For the text-containing cell, return its midpoint in [X, Y] coordinate format. 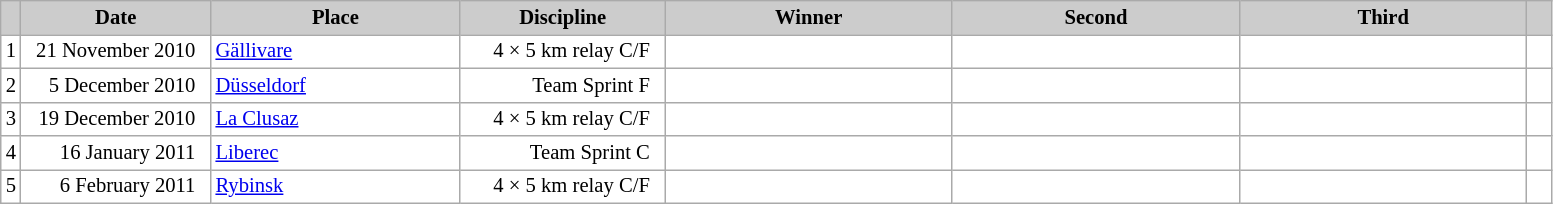
La Clusaz [336, 119]
Liberec [336, 153]
Date [116, 17]
1 [11, 51]
Second [1096, 17]
3 [11, 119]
Düsseldorf [336, 85]
19 December 2010 [116, 119]
Team Sprint C [562, 153]
4 [11, 153]
Gällivare [336, 51]
5 [11, 186]
16 January 2011 [116, 153]
Winner [808, 17]
Discipline [562, 17]
Third [1384, 17]
Rybinsk [336, 186]
2 [11, 85]
Place [336, 17]
6 February 2011 [116, 186]
Team Sprint F [562, 85]
5 December 2010 [116, 85]
21 November 2010 [116, 51]
